Capture the cell that displays the provided text and extract its [X, Y] central coordinate. 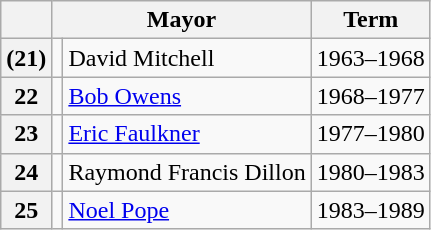
24 [26, 172]
Mayor [182, 20]
1977–1980 [370, 134]
Noel Pope [187, 210]
23 [26, 134]
1983–1989 [370, 210]
Bob Owens [187, 96]
22 [26, 96]
25 [26, 210]
(21) [26, 58]
1980–1983 [370, 172]
Raymond Francis Dillon [187, 172]
David Mitchell [187, 58]
1968–1977 [370, 96]
Term [370, 20]
Eric Faulkner [187, 134]
1963–1968 [370, 58]
